Output the [X, Y] coordinate of the center of the cell containing the given text.  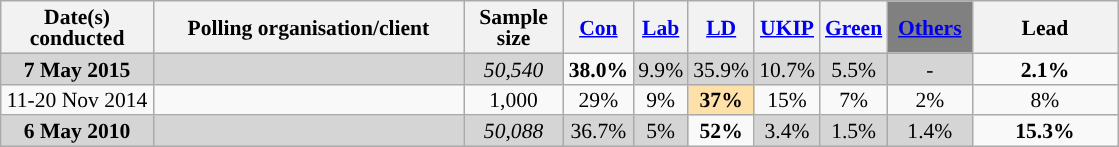
Lab [660, 27]
Con [598, 27]
LD [721, 27]
2.1% [1044, 68]
50,088 [514, 132]
52% [721, 132]
29% [598, 100]
Polling organisation/client [308, 27]
8% [1044, 100]
35.9% [721, 68]
11-20 Nov 2014 [78, 100]
Sample size [514, 27]
50,540 [514, 68]
1,000 [514, 100]
9.9% [660, 68]
36.7% [598, 132]
2% [930, 100]
5% [660, 132]
5.5% [854, 68]
3.4% [787, 132]
Others [930, 27]
7 May 2015 [78, 68]
Green [854, 27]
15.3% [1044, 132]
Lead [1044, 27]
10.7% [787, 68]
9% [660, 100]
15% [787, 100]
37% [721, 100]
1.5% [854, 132]
UKIP [787, 27]
1.4% [930, 132]
38.0% [598, 68]
Date(s)conducted [78, 27]
6 May 2010 [78, 132]
- [930, 68]
7% [854, 100]
